Detect which cell encompasses the target text, then output its [x, y] center coordinate. 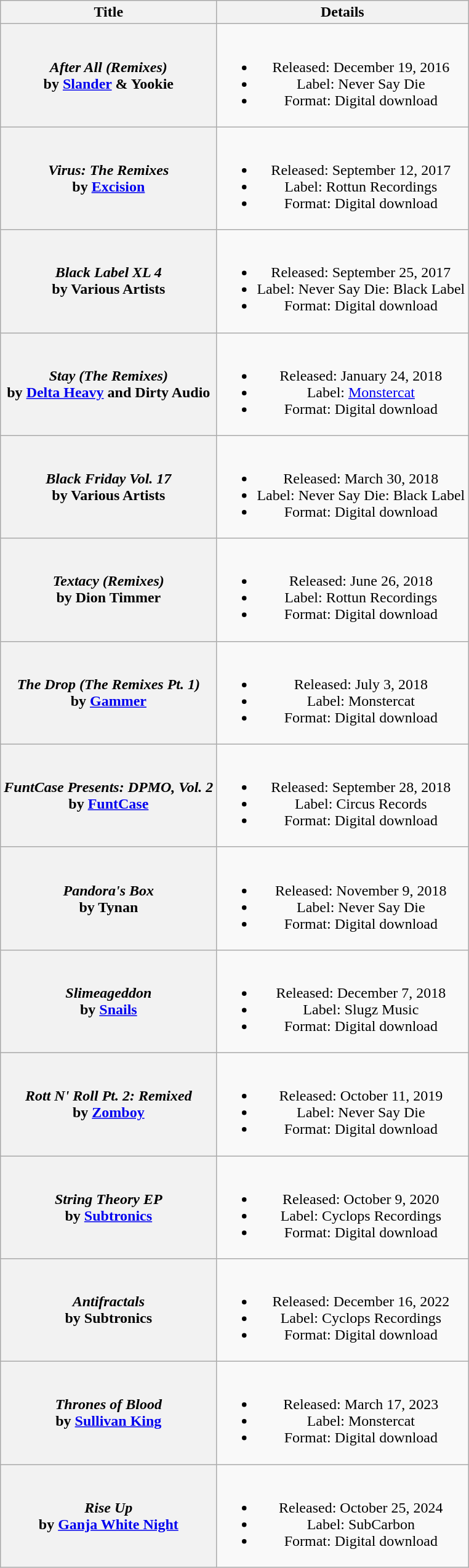
Stay (The Remixes)by Delta Heavy and Dirty Audio [108, 384]
Released: October 25, 2024Label: SubCarbonFormat: Digital download [342, 1516]
Released: June 26, 2018Label: Rottun RecordingsFormat: Digital download [342, 590]
Released: March 30, 2018Label: Never Say Die: Black LabelFormat: Digital download [342, 487]
Black Label XL 4by Various Artists [108, 281]
After All (Remixes)by Slander & Yookie [108, 75]
Released: March 17, 2023Label: MonstercatFormat: Digital download [342, 1413]
Textacy (Remixes)by Dion Timmer [108, 590]
Released: November 9, 2018Label: Never Say DieFormat: Digital download [342, 898]
String Theory EPby Subtronics [108, 1207]
Virus: The Remixesby Excision [108, 179]
Released: December 19, 2016Label: Never Say DieFormat: Digital download [342, 75]
Rise Upby Ganja White Night [108, 1516]
Released: July 3, 2018Label: MonstercatFormat: Digital download [342, 692]
Released: December 16, 2022Label: Cyclops RecordingsFormat: Digital download [342, 1311]
Slimeageddonby Snails [108, 1001]
Released: October 9, 2020Label: Cyclops RecordingsFormat: Digital download [342, 1207]
Pandora's Boxby Tynan [108, 898]
Released: September 25, 2017Label: Never Say Die: Black LabelFormat: Digital download [342, 281]
Released: January 24, 2018Label: MonstercatFormat: Digital download [342, 384]
Black Friday Vol. 17by Various Artists [108, 487]
FuntCase Presents: DPMO, Vol. 2by FuntCase [108, 796]
Rott N' Roll Pt. 2: Remixedby Zomboy [108, 1104]
Released: October 11, 2019Label: Never Say DieFormat: Digital download [342, 1104]
The Drop (The Remixes Pt. 1)by Gammer [108, 692]
Released: September 12, 2017Label: Rottun RecordingsFormat: Digital download [342, 179]
Released: December 7, 2018Label: Slugz MusicFormat: Digital download [342, 1001]
Details [342, 12]
Released: September 28, 2018Label: Circus RecordsFormat: Digital download [342, 796]
Thrones of Bloodby Sullivan King [108, 1413]
Title [108, 12]
Antifractalsby Subtronics [108, 1311]
